Pinpoint the cell where the given text exists, returning its [x, y] midpoint coordinate. 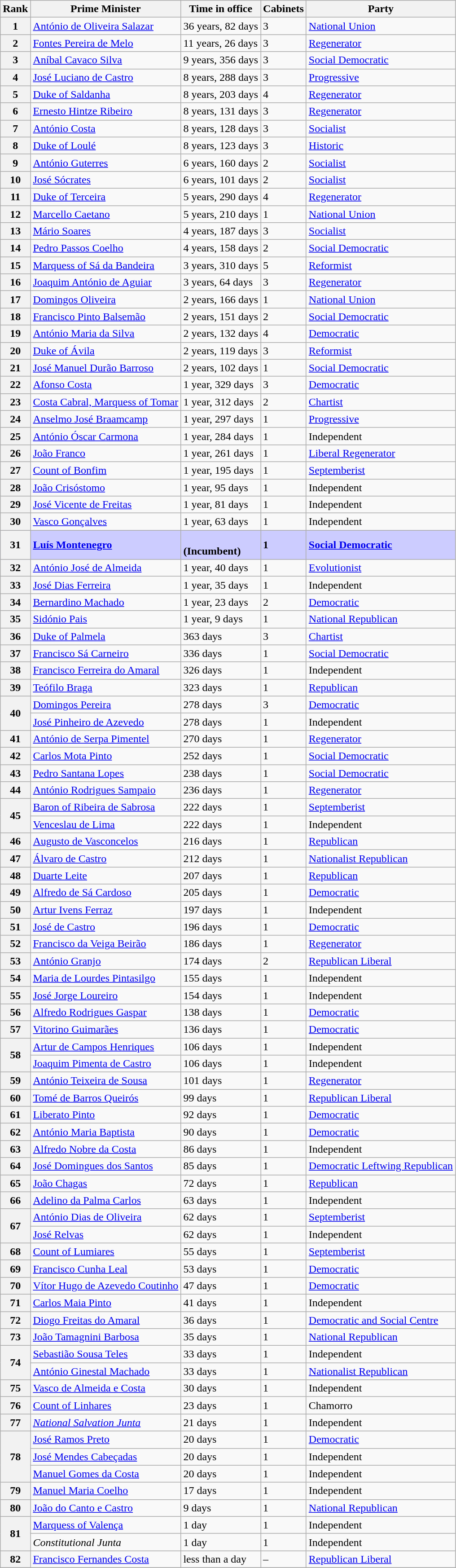
Vasco de Almeida e Costa [106, 1388]
252 days [221, 756]
86 days [221, 1149]
Aníbal Cavaco Silva [106, 60]
21 days [221, 1423]
António Maria da Silva [106, 334]
8 years, 288 days [221, 77]
23 days [221, 1405]
30 days [221, 1388]
Marquess of Valença [106, 1525]
48 [15, 876]
José Domingues dos Santos [106, 1166]
João Crisóstomo [106, 487]
1 year, 23 days [221, 602]
Pedro Santana Lopes [106, 773]
Party [381, 9]
Constitutional Junta [106, 1542]
38 [15, 670]
1 year, 9 days [221, 619]
– [284, 1559]
101 days [221, 1081]
António Óscar Carmona [106, 436]
José Relvas [106, 1234]
43 [15, 773]
1 year, 261 days [221, 453]
Count of Bonfim [106, 470]
34 [15, 602]
53 days [221, 1268]
less than a day [221, 1559]
58 [15, 1055]
45 [15, 816]
1 year, 312 days [221, 402]
11 years, 26 days [221, 43]
José Sócrates [106, 180]
212 days [221, 859]
José Manuel Durão Barroso [106, 368]
26 [15, 453]
33 [15, 585]
António José de Almeida [106, 568]
Duarte Leite [106, 876]
Vitorino Guimarães [106, 1029]
63 days [221, 1200]
António de Serpa Pimentel [106, 739]
Joaquim Pimenta de Castro [106, 1064]
Duke of Saldanha [106, 94]
11 [15, 197]
65 [15, 1183]
Álvaro de Castro [106, 859]
36 [15, 636]
196 days [221, 927]
5 years, 290 days [221, 197]
António Costa [106, 128]
José Vicente de Freitas [106, 505]
Marquess of Sá da Bandeira [106, 265]
90 days [221, 1132]
174 days [221, 961]
8 years, 123 days [221, 145]
216 days [221, 841]
46 [15, 841]
6 years, 160 days [221, 163]
2 years, 132 days [221, 334]
363 days [221, 636]
22 [15, 385]
Baron of Ribeira de Sabrosa [106, 807]
74 [15, 1363]
António Dias de Oliveira [106, 1217]
238 days [221, 773]
Duke of Ávila [106, 351]
57 [15, 1029]
José Jorge Loureiro [106, 995]
Vítor Hugo de Azevedo Coutinho [106, 1286]
92 days [221, 1115]
Artur de Campos Henriques [106, 1047]
1 year, 40 days [221, 568]
Duke of Terceira [106, 197]
José Dias Ferreira [106, 585]
236 days [221, 790]
155 days [221, 978]
41 days [221, 1303]
70 [15, 1286]
1 year, 297 days [221, 419]
336 days [221, 653]
36 years, 82 days [221, 26]
2 years, 151 days [221, 317]
8 years, 203 days [221, 94]
José Mendes Cabeçadas [106, 1457]
47 [15, 859]
81 [15, 1533]
72 [15, 1320]
7 [15, 128]
8 [15, 145]
6 [15, 111]
José Ramos Preto [106, 1440]
23 [15, 402]
18 [15, 317]
10 [15, 180]
Pedro Passos Coelho [106, 248]
9 days [221, 1508]
13 [15, 231]
Alfredo Nobre da Costa [106, 1149]
28 [15, 487]
Ernesto Hintze Ribeiro [106, 111]
16 [15, 282]
Adelino da Palma Carlos [106, 1200]
João do Canto e Castro [106, 1508]
Costa Cabral, Marquess of Tomar [106, 402]
Teófilo Braga [106, 687]
62 [15, 1132]
79 [15, 1491]
4 years, 187 days [221, 231]
António de Oliveira Salazar [106, 26]
Tomé de Barros Queirós [106, 1098]
85 days [221, 1166]
60 [15, 1098]
68 [15, 1251]
9 years, 356 days [221, 60]
Duke of Palmela [106, 636]
(Incumbent) [221, 545]
1 year, 284 days [221, 436]
Francisco Cunha Leal [106, 1268]
78 [15, 1457]
73 [15, 1337]
Afonso Costa [106, 385]
154 days [221, 995]
José Pinheiro de Azevedo [106, 722]
3 years, 310 days [221, 265]
Vasco Gonçalves [106, 522]
56 [15, 1012]
55 days [221, 1251]
Prime Minister [106, 9]
47 days [221, 1286]
Carlos Maia Pinto [106, 1303]
80 [15, 1508]
João Tamagnini Barbosa [106, 1337]
138 days [221, 1012]
32 [15, 568]
Venceslau de Lima [106, 824]
Marcello Caetano [106, 214]
207 days [221, 876]
Joaquim António de Aguiar [106, 282]
66 [15, 1200]
António Rodrigues Sampaio [106, 790]
82 [15, 1559]
Alfredo de Sá Cardoso [106, 893]
Francisco Fernandes Costa [106, 1559]
Domingos Oliveira [106, 300]
27 [15, 470]
Duke of Loulé [106, 145]
Liberal Regenerator [381, 453]
197 days [221, 910]
1 year, 95 days [221, 487]
Cabinets [284, 9]
National Salvation Junta [106, 1423]
António Maria Baptista [106, 1132]
17 days [221, 1491]
1 year, 81 days [221, 505]
5 years, 210 days [221, 214]
Diogo Freitas do Amaral [106, 1320]
99 days [221, 1098]
31 [15, 545]
Manuel Maria Coelho [106, 1491]
Chamorro [381, 1405]
205 days [221, 893]
Domingos Pereira [106, 705]
30 [15, 522]
João Franco [106, 453]
4 years, 158 days [221, 248]
Augusto de Vasconcelos [106, 841]
69 [15, 1268]
40 [15, 713]
20 [15, 351]
António Guterres [106, 163]
Alfredo Rodrigues Gaspar [106, 1012]
Democratic and Social Centre [381, 1320]
8 years, 128 days [221, 128]
44 [15, 790]
61 [15, 1115]
João Chagas [106, 1183]
Liberato Pinto [106, 1115]
41 [15, 739]
Sebastião Sousa Teles [106, 1354]
76 [15, 1405]
50 [15, 910]
Francisco Pinto Balsemão [106, 317]
54 [15, 978]
75 [15, 1388]
35 [15, 619]
49 [15, 893]
29 [15, 505]
Anselmo José Braamcamp [106, 419]
6 years, 101 days [221, 180]
Rank [15, 9]
Artur Ivens Ferraz [106, 910]
9 [15, 163]
21 [15, 368]
25 [15, 436]
Carlos Mota Pinto [106, 756]
Evolutionist [381, 568]
77 [15, 1423]
53 [15, 961]
52 [15, 944]
270 days [221, 739]
42 [15, 756]
Manuel Gomes da Costa [106, 1474]
72 days [221, 1183]
67 [15, 1226]
Democratic Leftwing Republican [381, 1166]
326 days [221, 670]
14 [15, 248]
Historic [381, 145]
64 [15, 1166]
Count of Linhares [106, 1405]
63 [15, 1149]
15 [15, 265]
51 [15, 927]
71 [15, 1303]
António Granjo [106, 961]
3 years, 64 days [221, 282]
Count of Lumiares [106, 1251]
59 [15, 1081]
Mário Soares [106, 231]
Bernardino Machado [106, 602]
1 year, 329 days [221, 385]
17 [15, 300]
1 year, 63 days [221, 522]
Francisco Ferreira do Amaral [106, 670]
José Luciano de Castro [106, 77]
Maria de Lourdes Pintasilgo [106, 978]
Sidónio Pais [106, 619]
Luís Montenegro [106, 545]
36 days [221, 1320]
Francisco da Veiga Beirão [106, 944]
19 [15, 334]
1 year, 195 days [221, 470]
Francisco Sá Carneiro [106, 653]
37 [15, 653]
José de Castro [106, 927]
323 days [221, 687]
1 year, 35 days [221, 585]
24 [15, 419]
Fontes Pereira de Melo [106, 43]
35 days [221, 1337]
Time in office [221, 9]
2 years, 166 days [221, 300]
12 [15, 214]
2 years, 102 days [221, 368]
2 years, 119 days [221, 351]
136 days [221, 1029]
186 days [221, 944]
António Ginestal Machado [106, 1371]
39 [15, 687]
55 [15, 995]
8 years, 131 days [221, 111]
António Teixeira de Sousa [106, 1081]
